Provide the [x, y] coordinate of the cell's center where the given text is located.  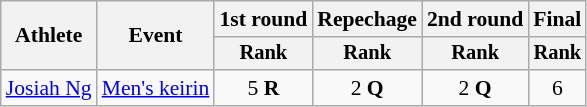
5 R [263, 88]
6 [557, 88]
Final [557, 19]
Josiah Ng [49, 88]
Men's keirin [156, 88]
Repechage [367, 19]
Event [156, 36]
1st round [263, 19]
Athlete [49, 36]
2nd round [475, 19]
